For the text-containing cell, return its midpoint in [X, Y] coordinate format. 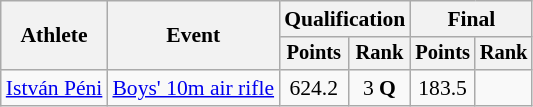
Event [193, 36]
624.2 [314, 88]
3 Q [379, 88]
Boys' 10m air rifle [193, 88]
Qualification [344, 19]
183.5 [442, 88]
István Péni [54, 88]
Final [471, 19]
Athlete [54, 36]
